Identify which cell holds the provided text, then report its (X, Y) central coordinate. 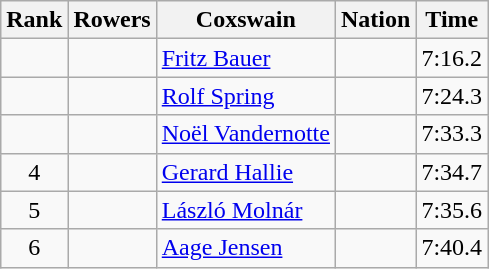
Noël Vandernotte (246, 134)
6 (34, 248)
4 (34, 172)
7:40.4 (452, 248)
7:33.3 (452, 134)
7:16.2 (452, 58)
Aage Jensen (246, 248)
László Molnár (246, 210)
7:35.6 (452, 210)
Gerard Hallie (246, 172)
Fritz Bauer (246, 58)
Time (452, 20)
Rank (34, 20)
7:24.3 (452, 96)
Rolf Spring (246, 96)
5 (34, 210)
7:34.7 (452, 172)
Rowers (112, 20)
Nation (375, 20)
Coxswain (246, 20)
